Return [X, Y] of the center of cell containing provided text 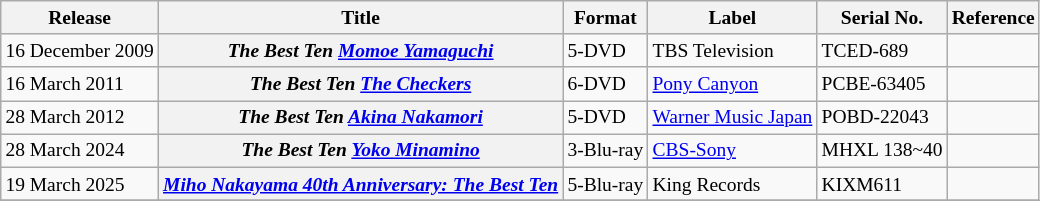
TBS Television [732, 50]
TCED-689 [882, 50]
16 December 2009 [80, 50]
The Best Ten Momoe Yamaguchi [360, 50]
The Best Ten Yoko Minamino [360, 150]
Format [606, 18]
KIXM611 [882, 184]
Title [360, 18]
POBD-22043 [882, 118]
16 March 2011 [80, 84]
PCBE-63405 [882, 84]
The Best Ten Akina Nakamori [360, 118]
3-Blu-ray [606, 150]
CBS-Sony [732, 150]
28 March 2012 [80, 118]
Reference [993, 18]
6-DVD [606, 84]
Serial No. [882, 18]
Release [80, 18]
King Records [732, 184]
Pony Canyon [732, 84]
28 March 2024 [80, 150]
Warner Music Japan [732, 118]
Miho Nakayama 40th Anniversary: The Best Ten [360, 184]
5-Blu-ray [606, 184]
19 March 2025 [80, 184]
The Best Ten The Checkers [360, 84]
MHXL 138~40 [882, 150]
Label [732, 18]
